Output the (X, Y) coordinate of the center of the cell containing the given text.  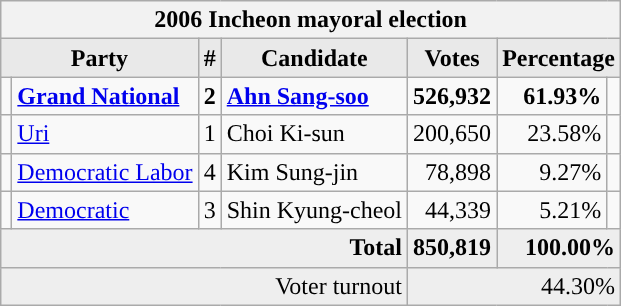
Voter turnout (204, 286)
44.30% (514, 286)
61.93% (552, 96)
100.00% (559, 248)
Democratic (105, 210)
# (210, 58)
Candidate (314, 58)
23.58% (552, 134)
1 (210, 134)
850,819 (452, 248)
44,339 (452, 210)
Grand National (105, 96)
Choi Ki-sun (314, 134)
2 (210, 96)
200,650 (452, 134)
9.27% (552, 172)
Shin Kyung-cheol (314, 210)
Uri (105, 134)
526,932 (452, 96)
5.21% (552, 210)
3 (210, 210)
Votes (452, 58)
78,898 (452, 172)
Party (100, 58)
Total (204, 248)
2006 Incheon mayoral election (311, 20)
4 (210, 172)
Kim Sung-jin (314, 172)
Ahn Sang-soo (314, 96)
Democratic Labor (105, 172)
Percentage (559, 58)
